Extract the (X, Y) coordinate from the center of the cell holding the provided text.  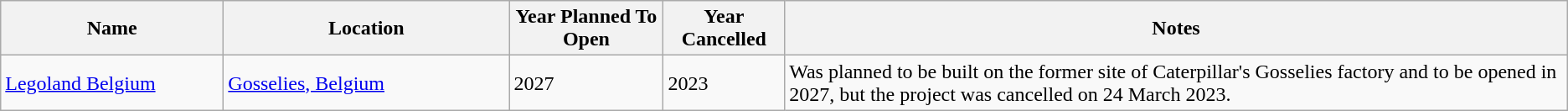
Name (112, 29)
2027 (586, 82)
Year Cancelled (724, 29)
Location (367, 29)
Legoland Belgium (112, 82)
2023 (724, 82)
Gosselies, Belgium (367, 82)
Year Planned To Open (586, 29)
Notes (1176, 29)
